Determine the (X, Y) coordinate at the center of the cell enclosing the given text.  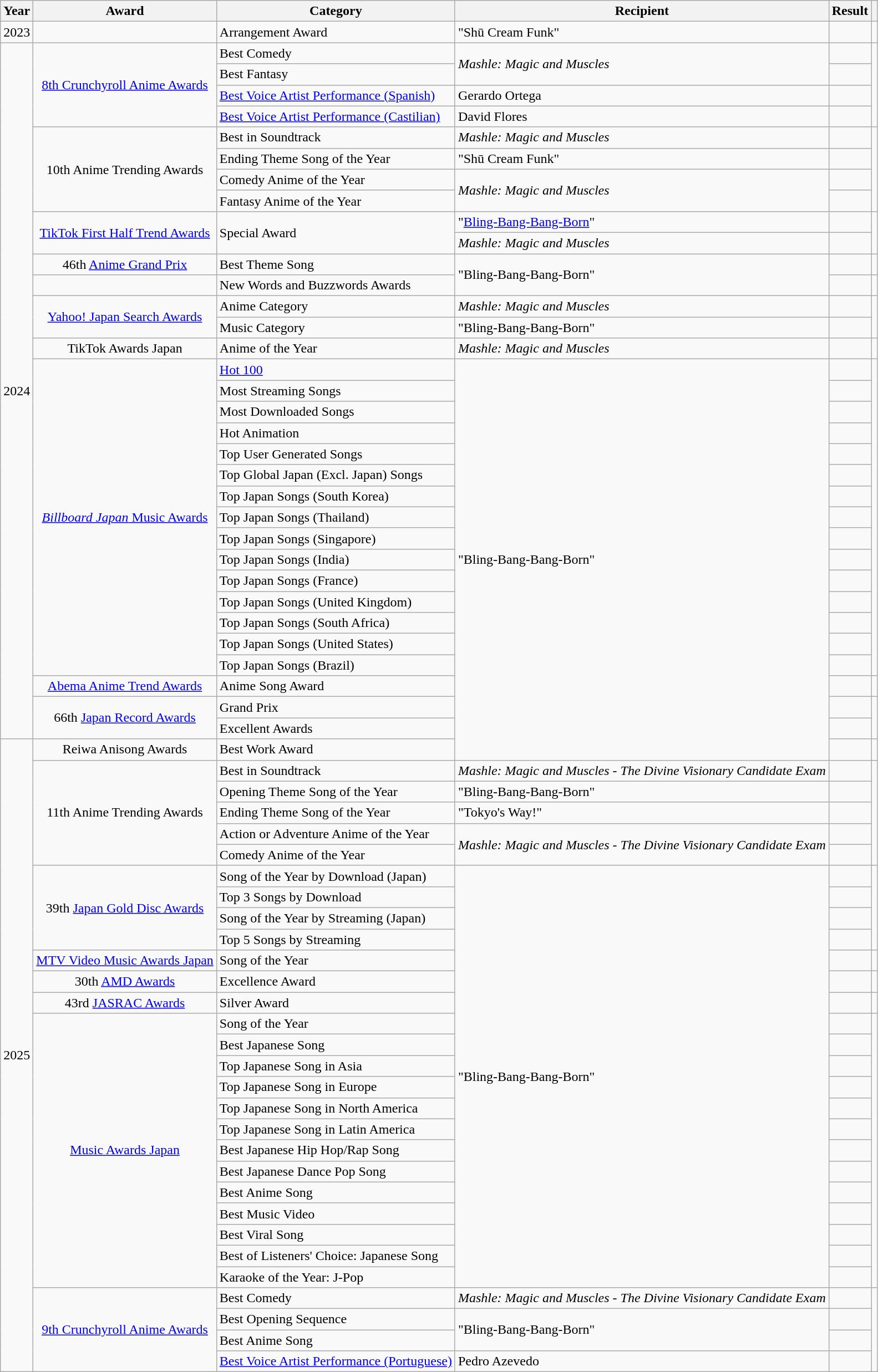
Best Music Video (336, 1213)
Top Japanese Song in Latin America (336, 1129)
Gerardo Ortega (642, 95)
Song of the Year by Download (Japan) (336, 876)
Top Global Japan (Excl. Japan) Songs (336, 475)
Most Streaming Songs (336, 391)
8th Crunchyroll Anime Awards (125, 85)
30th AMD Awards (125, 982)
Top Japan Songs (United States) (336, 644)
"Tokyo's Way!" (642, 813)
Top Japan Songs (South Africa) (336, 623)
Best Opening Sequence (336, 1319)
9th Crunchyroll Anime Awards (125, 1330)
Karaoke of the Year: J-Pop (336, 1277)
TikTok Awards Japan (125, 349)
Top Japan Songs (Singapore) (336, 538)
Top Japanese Song in Asia (336, 1066)
Best Voice Artist Performance (Portuguese) (336, 1361)
Most Downloaded Songs (336, 412)
Music Awards Japan (125, 1151)
Excellence Award (336, 982)
Recipient (642, 11)
Hot Animation (336, 433)
Billboard Japan Music Awards (125, 518)
Top 3 Songs by Download (336, 897)
Top Japan Songs (Thailand) (336, 517)
Best Japanese Hip Hop/Rap Song (336, 1150)
Abema Anime Trend Awards (125, 686)
Anime Category (336, 307)
Hot 100 (336, 370)
Year (17, 11)
Best Voice Artist Performance (Castilian) (336, 116)
Best Theme Song (336, 264)
Opening Theme Song of the Year (336, 792)
Best Fantasy (336, 74)
Best Work Award (336, 749)
Action or Adventure Anime of the Year (336, 834)
Result (850, 11)
Anime of the Year (336, 349)
2025 (17, 1055)
Silver Award (336, 1003)
Top Japan Songs (India) (336, 559)
Top Japanese Song in Europe (336, 1087)
Yahoo! Japan Search Awards (125, 317)
Arrangement Award (336, 32)
Category (336, 11)
Pedro Azevedo (642, 1361)
Top Japan Songs (United Kingdom) (336, 601)
Reiwa Anisong Awards (125, 749)
TikTok First Half Trend Awards (125, 232)
Best Japanese Dance Pop Song (336, 1171)
2024 (17, 391)
11th Anime Trending Awards (125, 813)
MTV Video Music Awards Japan (125, 961)
David Flores (642, 116)
Song of the Year by Streaming (Japan) (336, 918)
Top Japan Songs (France) (336, 580)
Top Japan Songs (Brazil) (336, 665)
Best Viral Song (336, 1235)
2023 (17, 32)
Anime Song Award (336, 686)
Grand Prix (336, 707)
Top Japan Songs (South Korea) (336, 496)
46th Anime Grand Prix (125, 264)
Special Award (336, 232)
66th Japan Record Awards (125, 718)
Fantasy Anime of the Year (336, 201)
New Words and Buzzwords Awards (336, 285)
Award (125, 11)
Top Japanese Song in North America (336, 1108)
39th Japan Gold Disc Awards (125, 907)
Top User Generated Songs (336, 454)
Best Voice Artist Performance (Spanish) (336, 95)
10th Anime Trending Awards (125, 169)
Best of Listeners' Choice: Japanese Song (336, 1256)
Excellent Awards (336, 728)
Music Category (336, 328)
Top 5 Songs by Streaming (336, 940)
Best Japanese Song (336, 1045)
43rd JASRAC Awards (125, 1003)
